Locate the cell with the specified text and output its [X, Y] center coordinate. 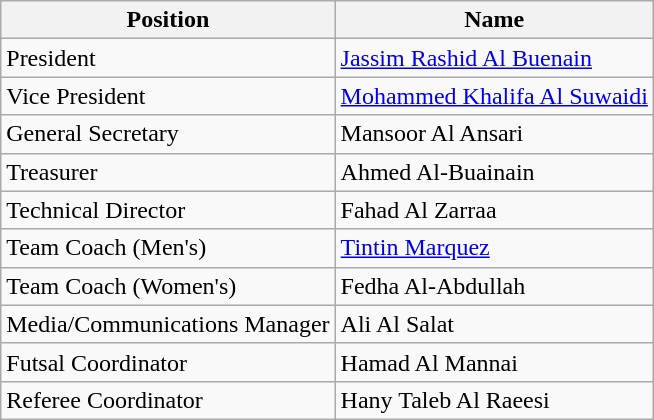
Ali Al Salat [494, 324]
Fedha Al-Abdullah [494, 286]
General Secretary [168, 134]
Mansoor Al Ansari [494, 134]
Futsal Coordinator [168, 362]
Team Coach (Women's) [168, 286]
Technical Director [168, 210]
Ahmed Al-Buainain [494, 172]
Tintin Marquez [494, 248]
Hany Taleb Al Raeesi [494, 400]
President [168, 58]
Hamad Al Mannai [494, 362]
Jassim Rashid Al Buenain [494, 58]
Team Coach (Men's) [168, 248]
Referee Coordinator [168, 400]
Fahad Al Zarraa [494, 210]
Media/Communications Manager [168, 324]
Position [168, 20]
Name [494, 20]
Vice President [168, 96]
Treasurer [168, 172]
Mohammed Khalifa Al Suwaidi [494, 96]
